Return (x, y) of the center of cell containing provided text 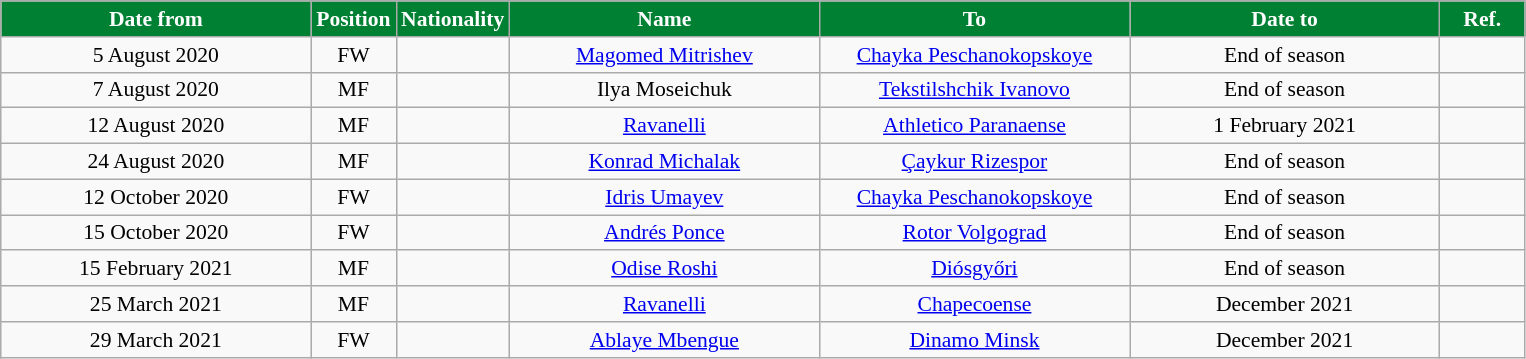
Odise Roshi (664, 269)
Idris Umayev (664, 197)
Diósgyőri (974, 269)
25 March 2021 (156, 304)
7 August 2020 (156, 90)
Ablaye Mbengue (664, 340)
Dinamo Minsk (974, 340)
1 February 2021 (1285, 126)
12 August 2020 (156, 126)
Ilya Moseichuk (664, 90)
15 October 2020 (156, 233)
12 October 2020 (156, 197)
Position (354, 19)
5 August 2020 (156, 55)
Nationality (452, 19)
Athletico Paranaense (974, 126)
Konrad Michalak (664, 162)
To (974, 19)
15 February 2021 (156, 269)
Rotor Volgograd (974, 233)
Chapecoense (974, 304)
Magomed Mitrishev (664, 55)
Çaykur Rizespor (974, 162)
29 March 2021 (156, 340)
Andrés Ponce (664, 233)
Ref. (1482, 19)
Date from (156, 19)
24 August 2020 (156, 162)
Date to (1285, 19)
Tekstilshchik Ivanovo (974, 90)
Name (664, 19)
